Pinpoint the cell where the given text exists, returning its (X, Y) midpoint coordinate. 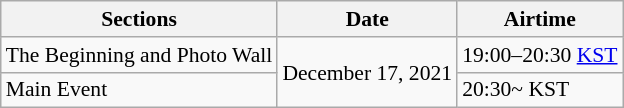
Airtime (540, 19)
19:00–20:30 KST (540, 55)
20:30~ KST (540, 90)
Main Event (140, 90)
The Beginning and Photo Wall (140, 55)
Date (367, 19)
Sections (140, 19)
December 17, 2021 (367, 72)
